Output the (X, Y) coordinate of the center of the cell containing the given text.  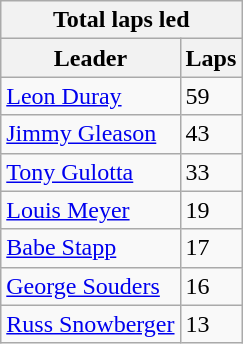
Jimmy Gleason (90, 134)
Leon Duray (90, 96)
43 (211, 134)
59 (211, 96)
Total laps led (122, 20)
Leader (90, 58)
Laps (211, 58)
Babe Stapp (90, 248)
Tony Gulotta (90, 172)
George Souders (90, 286)
19 (211, 210)
Russ Snowberger (90, 324)
Louis Meyer (90, 210)
13 (211, 324)
17 (211, 248)
16 (211, 286)
33 (211, 172)
